Extract the [x, y] coordinate from the center of the cell holding the provided text.  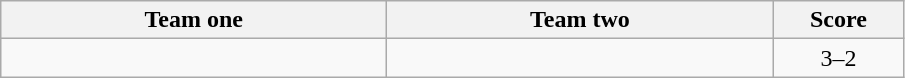
Score [838, 20]
3–2 [838, 58]
Team one [194, 20]
Team two [580, 20]
